Identify which cell holds the provided text, then report its (X, Y) central coordinate. 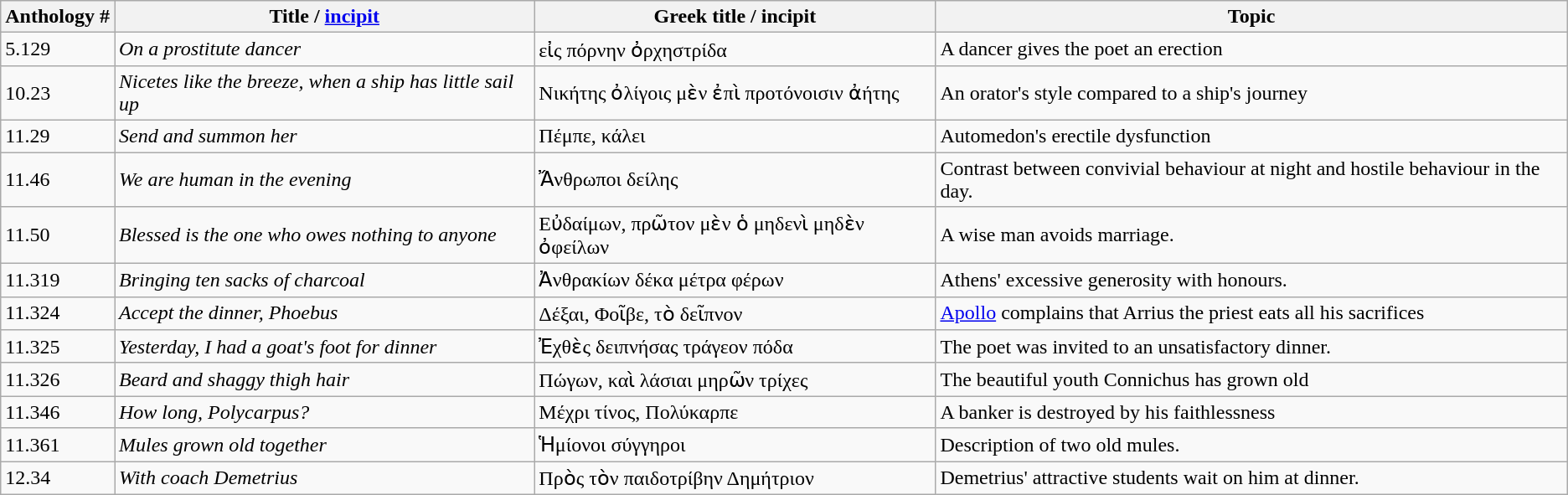
We are human in the evening (323, 179)
11.50 (58, 235)
Δέξαι, Φοῖβε, τὸ δεῖπνον (735, 313)
Automedon's erectile dysfunction (1251, 136)
12.34 (58, 477)
Anthology # (58, 17)
Yesterday, I had a goat's foot for dinner (323, 347)
10.23 (58, 92)
εἰς πόρνην ὀρχηστρίδα (735, 49)
Description of two old mules. (1251, 445)
11.326 (58, 379)
Πρὸς τὸν παιδοτρίβην Δημήτριον (735, 477)
Accept the dinner, Phoebus (323, 313)
Topic (1251, 17)
11.346 (58, 412)
Εὐδαίμων, πρῶτον μὲν ὁ μηδενὶ μηδὲν ὀφείλων (735, 235)
Νικήτης ὀλίγοις μὲν ἐπὶ προτόνοισιν ἀήτης (735, 92)
Athens' excessive generosity with honours. (1251, 281)
11.361 (58, 445)
Mules grown old together (323, 445)
A banker is destroyed by his faithlessness (1251, 412)
Blessed is the one who owes nothing to anyone (323, 235)
Greek title / incipit (735, 17)
Μέχρι τίνος, Πολύκαρπε (735, 412)
11.324 (58, 313)
5.129 (58, 49)
Ἐχθὲς δειπνήσας τράγεον πόδα (735, 347)
Send and summon her (323, 136)
11.319 (58, 281)
On a prostitute dancer (323, 49)
Apollo complains that Arrius the priest eats all his sacrifices (1251, 313)
Beard and shaggy thigh hair (323, 379)
How long, Polycarpus? (323, 412)
An orator's style compared to a ship's journey (1251, 92)
11.46 (58, 179)
Title / incipit (323, 17)
The beautiful youth Connichus has grown old (1251, 379)
Ἄνθρωποι δείλης (735, 179)
Πώγων, καὶ λάσιαι μηρῶν τρίχες (735, 379)
11.325 (58, 347)
Bringing ten sacks of charcoal (323, 281)
Ἡμίονοι σύγγηροι (735, 445)
Πέμπε, κάλει (735, 136)
Demetrius' attractive students wait on him at dinner. (1251, 477)
Ἀνθρακίων δέκα μέτρα φέρων (735, 281)
A dancer gives the poet an erection (1251, 49)
Nicetes like the breeze, when a ship has little sail up (323, 92)
The poet was invited to an unsatisfactory dinner. (1251, 347)
With coach Demetrius (323, 477)
A wise man avoids marriage. (1251, 235)
11.29 (58, 136)
Contrast between convivial behaviour at night and hostile behaviour in the day. (1251, 179)
